Output the [x, y] coordinate of the center of the cell containing the given text.  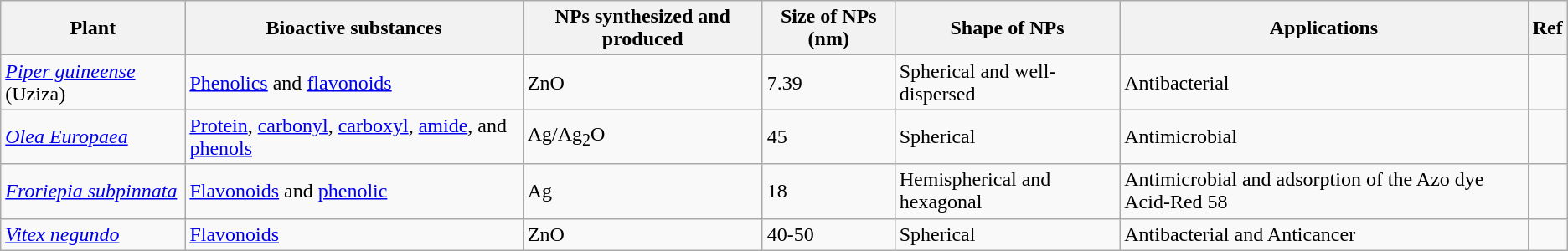
NPs synthesized and produced [642, 28]
Spherical and well-dispersed [1007, 82]
Antibacterial [1323, 82]
Antimicrobial and adsorption of the Azo dye Acid-Red 58 [1323, 191]
Protein, carbonyl, carboxyl, amide, and phenols [353, 137]
Hemispherical and hexagonal [1007, 191]
45 [828, 137]
Olea Europaea [93, 137]
Plant [93, 28]
Froriepia subpinnata [93, 191]
Flavonoids and phenolic [353, 191]
7.39 [828, 82]
Piper guineense (Uziza) [93, 82]
Bioactive substances [353, 28]
Ref [1548, 28]
Vitex negundo [93, 234]
Applications [1323, 28]
40-50 [828, 234]
Phenolics and flavonoids [353, 82]
Antibacterial and Anticancer [1323, 234]
Size of NPs (nm) [828, 28]
Ag/Ag2O [642, 137]
Flavonoids [353, 234]
18 [828, 191]
Shape of NPs [1007, 28]
Ag [642, 191]
Antimicrobial [1323, 137]
